Output the [X, Y] coordinate of the center of the cell containing the given text.  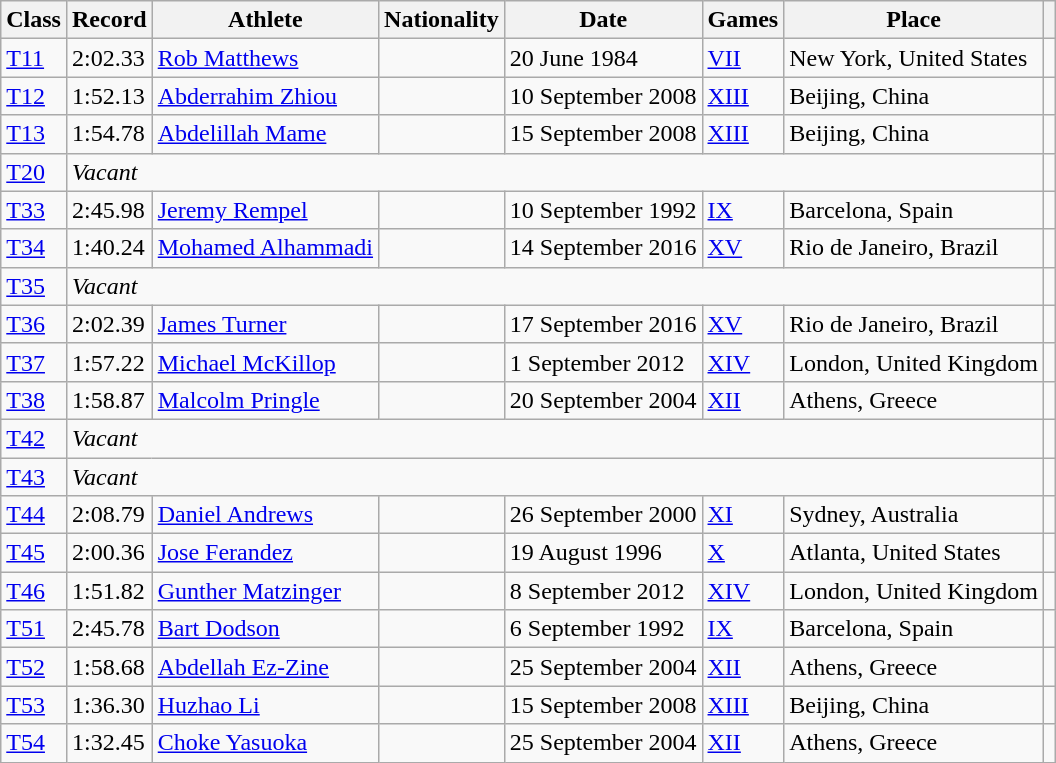
T36 [34, 324]
1:51.82 [109, 591]
T13 [34, 134]
Place [914, 20]
2:45.98 [109, 210]
Michael McKillop [265, 362]
T52 [34, 667]
2:45.78 [109, 629]
Class [34, 20]
2:08.79 [109, 515]
Games [743, 20]
T51 [34, 629]
T45 [34, 553]
Record [109, 20]
1:58.87 [109, 400]
T11 [34, 58]
20 September 2004 [603, 400]
T12 [34, 96]
T53 [34, 705]
Daniel Andrews [265, 515]
T33 [34, 210]
1:40.24 [109, 248]
19 August 1996 [603, 553]
Abdellah Ez-Zine [265, 667]
2:02.33 [109, 58]
VII [743, 58]
2:00.36 [109, 553]
T46 [34, 591]
Sydney, Australia [914, 515]
Athlete [265, 20]
New York, United States [914, 58]
Huzhao Li [265, 705]
Jose Ferandez [265, 553]
T37 [34, 362]
T35 [34, 286]
X [743, 553]
Abderrahim Zhiou [265, 96]
1:52.13 [109, 96]
Nationality [442, 20]
T44 [34, 515]
Jeremy Rempel [265, 210]
10 September 2008 [603, 96]
10 September 1992 [603, 210]
Abdelillah Mame [265, 134]
Rob Matthews [265, 58]
20 June 1984 [603, 58]
Date [603, 20]
Choke Yasuoka [265, 743]
1 September 2012 [603, 362]
8 September 2012 [603, 591]
1:54.78 [109, 134]
T54 [34, 743]
T34 [34, 248]
1:57.22 [109, 362]
Malcolm Pringle [265, 400]
T20 [34, 172]
Bart Dodson [265, 629]
2:02.39 [109, 324]
14 September 2016 [603, 248]
XI [743, 515]
1:36.30 [109, 705]
6 September 1992 [603, 629]
Gunther Matzinger [265, 591]
Atlanta, United States [914, 553]
26 September 2000 [603, 515]
17 September 2016 [603, 324]
1:32.45 [109, 743]
T42 [34, 438]
1:58.68 [109, 667]
T43 [34, 477]
James Turner [265, 324]
Mohamed Alhammadi [265, 248]
T38 [34, 400]
